Locate the cell with the specified text and output its (x, y) center coordinate. 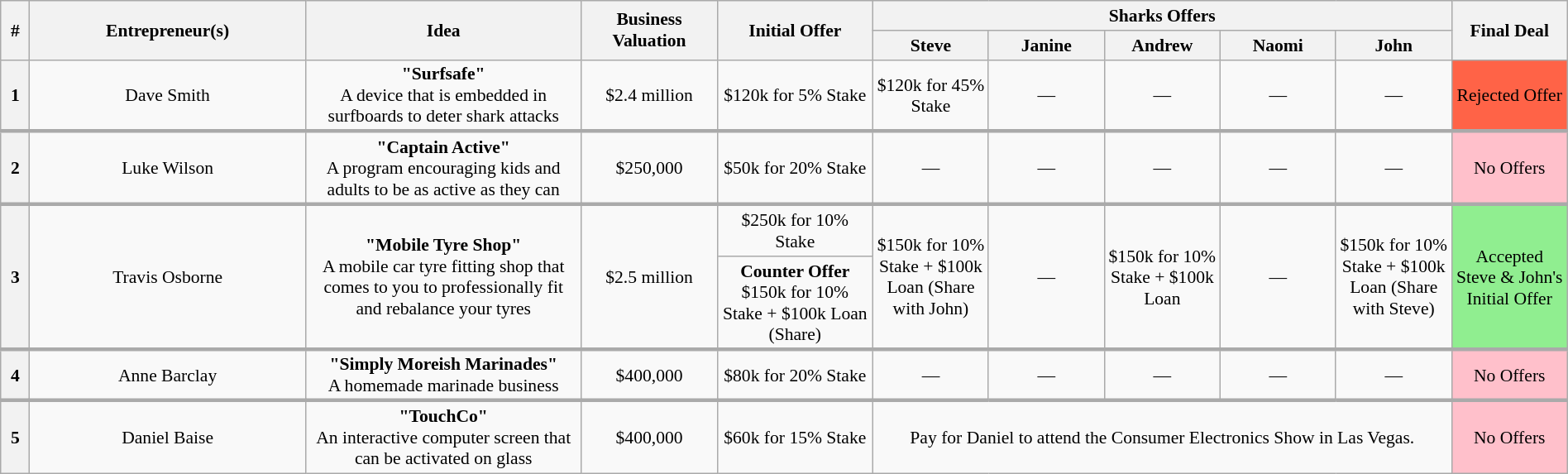
"TouchCo" An interactive computer screen that can be activated on glass (443, 438)
$150k for 10% Stake + $100k Loan (Share with John) (930, 276)
Dave Smith (168, 96)
Andrew (1162, 45)
Business Valuation (649, 30)
"Captain Active" A program encouraging kids and adults to be as active as they can (443, 168)
3 (15, 276)
$150k for 10% Stake + $100k Loan (Share with Steve) (1394, 276)
Rejected Offer (1509, 96)
$50k for 20% Stake (795, 168)
$2.4 million (649, 96)
John (1394, 45)
$120k for 45% Stake (930, 96)
Janine (1046, 45)
Anne Barclay (168, 376)
Naomi (1278, 45)
"Surfsafe" A device that is embedded in surfboards to deter shark attacks (443, 96)
1 (15, 96)
2 (15, 168)
$150k for 10% Stake + $100k Loan (1162, 276)
Final Deal (1509, 30)
$60k for 15% Stake (795, 438)
Daniel Baise (168, 438)
Pay for Daniel to attend the Consumer Electronics Show in Las Vegas. (1162, 438)
5 (15, 438)
Luke Wilson (168, 168)
# (15, 30)
Sharks Offers (1162, 16)
4 (15, 376)
Initial Offer (795, 30)
"Simply Moreish Marinades" A homemade marinade business (443, 376)
Accepted Steve & John's Initial Offer (1509, 276)
Steve (930, 45)
$120k for 5% Stake (795, 96)
$2.5 million (649, 276)
$80k for 20% Stake (795, 376)
Counter Offer$150k for 10% Stake + $100k Loan (Share) (795, 303)
Entrepreneur(s) (168, 30)
$250,000 (649, 168)
Travis Osborne (168, 276)
"Mobile Tyre Shop" A mobile car tyre fitting shop that comes to you to professionally fit and rebalance your tyres (443, 276)
Idea (443, 30)
$250k for 10% Stake (795, 230)
